Return the [x, y] coordinate for the center point of the cell that contains the specified text.  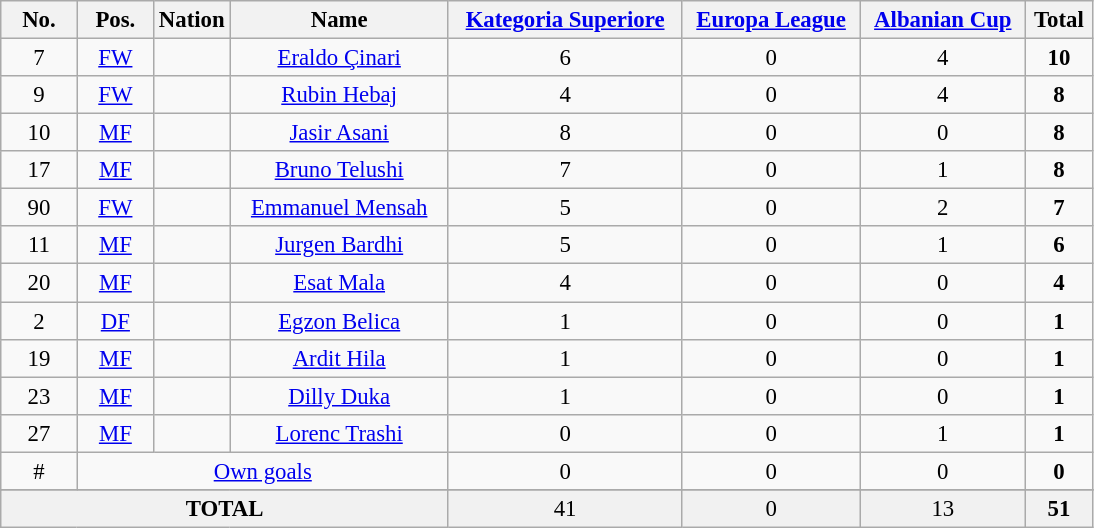
Ardit Hila [339, 358]
Total [1058, 20]
TOTAL [225, 509]
19 [39, 358]
Pos. [115, 20]
DF [115, 321]
11 [39, 245]
Rubin Hebaj [339, 95]
9 [39, 95]
17 [39, 170]
Nation [192, 20]
Egzon Belica [339, 321]
Name [339, 20]
Kategoria Superiore [564, 20]
Jasir Asani [339, 133]
Own goals [262, 471]
Esat Mala [339, 283]
Europa League [772, 20]
90 [39, 208]
13 [942, 509]
Emmanuel Mensah [339, 208]
51 [1058, 509]
Eraldo Çinari [339, 58]
No. [39, 20]
41 [564, 509]
27 [39, 433]
# [39, 471]
Albanian Cup [942, 20]
Jurgen Bardhi [339, 245]
23 [39, 396]
Dilly Duka [339, 396]
20 [39, 283]
Lorenc Trashi [339, 433]
Bruno Telushi [339, 170]
